Find where the given text appears and provide that cell's center as [X, Y] coordinate. 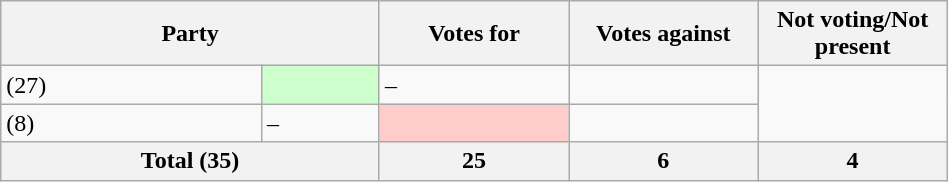
Not voting/Not present [852, 34]
Total (35) [190, 161]
4 [852, 161]
25 [474, 161]
(27) [132, 85]
Votes against [664, 34]
Party [190, 34]
(8) [132, 123]
Votes for [474, 34]
6 [664, 161]
